Extract the (X, Y) coordinate from the center of the cell holding the provided text.  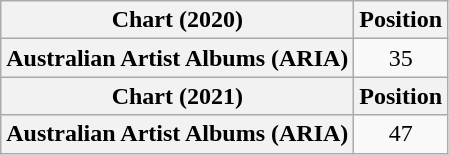
Chart (2020) (178, 20)
35 (401, 58)
Chart (2021) (178, 96)
47 (401, 134)
